Scan for the cell matching the given text and deliver its [X, Y] coordinate at center. 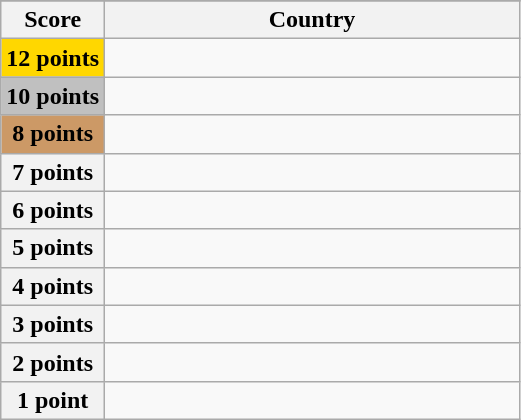
1 point [53, 400]
Country [312, 20]
7 points [53, 172]
4 points [53, 286]
3 points [53, 324]
2 points [53, 362]
5 points [53, 248]
6 points [53, 210]
12 points [53, 58]
Score [53, 20]
8 points [53, 134]
10 points [53, 96]
